Identify which cell holds the provided text, then report its (x, y) central coordinate. 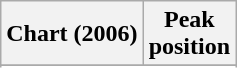
Peakposition (189, 34)
Chart (2006) (72, 34)
